Search for the cell housing the specified text and yield its (X, Y) center coordinate. 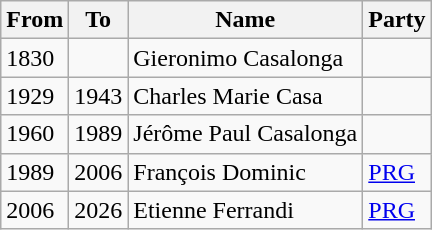
Jérôme Paul Casalonga (246, 134)
2026 (98, 210)
Name (246, 20)
From (35, 20)
1943 (98, 96)
1960 (35, 134)
To (98, 20)
1929 (35, 96)
François Dominic (246, 172)
1830 (35, 58)
Gieronimo Casalonga (246, 58)
Party (397, 20)
Etienne Ferrandi (246, 210)
Charles Marie Casa (246, 96)
